For the text-containing cell, return its midpoint in (x, y) coordinate format. 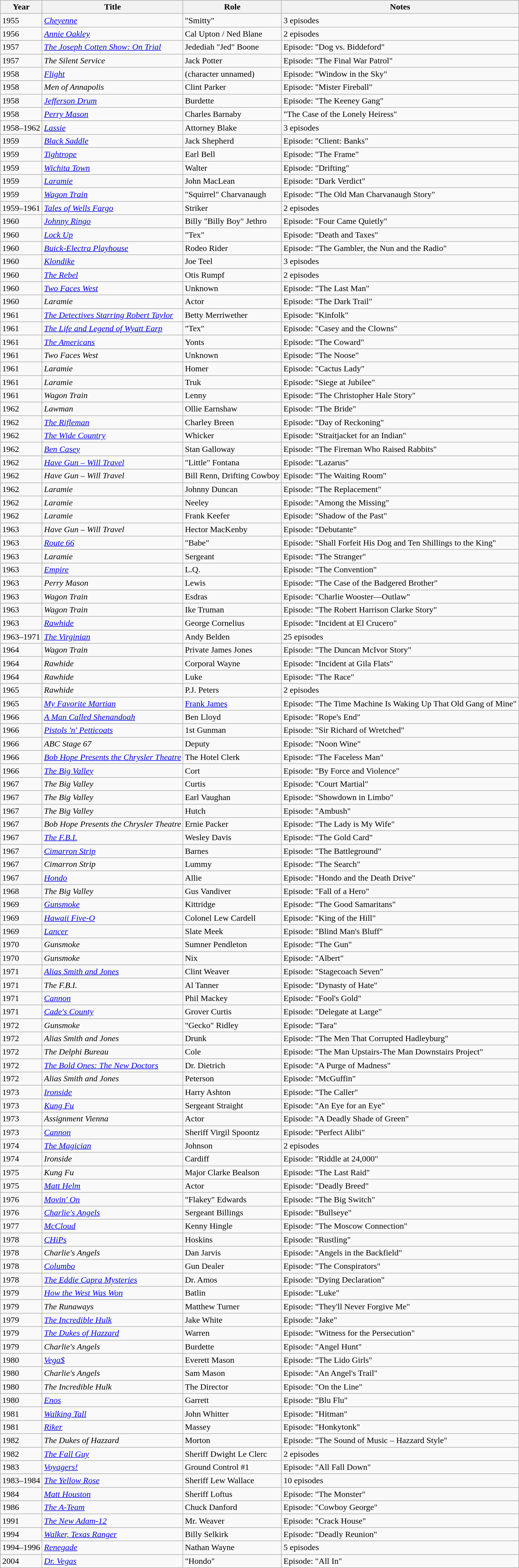
"Smitty" (232, 20)
Ben Casey (113, 449)
Ike Truman (232, 610)
Episode: "A Deadly Shade of Green" (400, 1119)
Sheriff Dwight Le Clerc (232, 1454)
Episode: "The Sound of Music – Hazzard Style" (400, 1440)
Episode: "Luke" (400, 1293)
Ollie Earnshaw (232, 409)
Charles Barnaby (232, 114)
Mr. Weaver (232, 1521)
Chuck Danford (232, 1507)
George Cornelius (232, 623)
Dr. Dietrich (232, 1065)
"The Case of the Lonely Heiress" (400, 114)
Role (232, 7)
Episode: "A Purge of Madness" (400, 1065)
Episode: "The Replacement" (400, 489)
1983–1984 (21, 1481)
Deputy (232, 744)
10 episodes (400, 1481)
Lassie (113, 127)
"Flakey" Edwards (232, 1199)
John Whitter (232, 1413)
1977 (21, 1226)
Johnson (232, 1146)
Slate Meek (232, 931)
Corporal Wayne (232, 663)
My Favorite Martian (113, 704)
Dr. Amos (232, 1280)
Matt Helm (113, 1186)
Truk (232, 382)
Episode: "The Big Switch" (400, 1199)
Andy Belden (232, 637)
Episode: "Four Came Quietly" (400, 221)
Episode: "Court Martial" (400, 784)
Year (21, 7)
1963–1971 (21, 637)
Ernie Packer (232, 824)
The Delphi Bureau (113, 1052)
Episode: "Drifting" (400, 168)
CHiPs (113, 1239)
The Hotel Clerk (232, 757)
2004 (21, 1561)
Gus Vandiver (232, 891)
Black Saddle (113, 141)
The Life and Legend of Wyatt Earp (113, 328)
Episode: "Cowboy George" (400, 1507)
Kenny Hingle (232, 1226)
Episode: "The Christopher Hale Story" (400, 396)
Wesley Davis (232, 838)
Episode: "Client: Banks" (400, 141)
Episode: "Angels in the Backfield" (400, 1253)
Cal Upton / Ned Blane (232, 34)
Kittridge (232, 905)
Barnes (232, 851)
Flight (113, 74)
Episode: "Deadly Breed" (400, 1186)
Episode: "Kinfolk" (400, 315)
Lock Up (113, 235)
Episode: "The Old Man Charvanaugh Story" (400, 195)
Lancer (113, 931)
Episode: "Among the Missing" (400, 503)
Episode: "Siege at Jubilee" (400, 382)
Hawaii Five-O (113, 918)
The New Adam-12 (113, 1521)
Betty Merriwether (232, 315)
Ground Control #1 (232, 1467)
Episode: "The Men That Corrupted Hadleyburg" (400, 1039)
Episode: "Mister Fireball" (400, 87)
Walker, Texas Ranger (113, 1534)
1958–1962 (21, 127)
Columbo (113, 1266)
Episode: "Debutante" (400, 529)
Episode: "Lazarus" (400, 462)
Episode: "Charlie Wooster—Outlaw" (400, 597)
Cole (232, 1052)
5 episodes (400, 1548)
1986 (21, 1507)
Episode: "Delegate at Large" (400, 1012)
Episode: "The Stranger" (400, 556)
Episode: "The Frame" (400, 154)
ABC Stage 67 (113, 744)
Episode: "By Force and Violence" (400, 770)
1st Gunman (232, 730)
Hector MacKenby (232, 529)
Walking Tall (113, 1413)
Episode: "Blu Flu" (400, 1400)
Episode: "Dark Verdict" (400, 181)
The Detectives Starring Robert Taylor (113, 315)
A Man Called Shenandoah (113, 717)
L.Q. (232, 569)
Title (113, 7)
Episode: "Stagecoach Seven" (400, 971)
John MacLean (232, 181)
Episode: "Albert" (400, 958)
Private James Jones (232, 650)
Sam Mason (232, 1373)
Episode: "The Robert Harrison Clarke Story" (400, 610)
Cade's County (113, 1012)
Episode: "Honkytonk" (400, 1427)
Episode: "Jake" (400, 1320)
Notes (400, 7)
Lewis (232, 583)
Homer (232, 369)
Annie Oakley (113, 34)
Episode: "Sir Richard of Wretched" (400, 730)
Luke (232, 677)
Harry Ashton (232, 1092)
Episode: "Noon Wine" (400, 744)
Empire (113, 569)
Jack Shepherd (232, 141)
Episode: "The Caller" (400, 1092)
Dr. Vegas (113, 1561)
Lenny (232, 396)
Episode: "The Lady is My Wife" (400, 824)
Charley Breen (232, 422)
Earl Bell (232, 154)
Route 66 (113, 543)
Episode: "The Case of the Badgered Brother" (400, 583)
Sheriff Loftus (232, 1494)
Episode: "The Time Machine Is Waking Up That Old Gang of Mine" (400, 704)
Jake White (232, 1320)
Sergeant Straight (232, 1106)
Episode: "Showdown in Limbo" (400, 797)
The Fall Guy (113, 1454)
Sergeant Billings (232, 1213)
Batlin (232, 1293)
1968 (21, 891)
Episode: "Shadow of the Past" (400, 516)
Nix (232, 958)
Episode: "The Lido Girls" (400, 1360)
Matthew Turner (232, 1306)
Yonts (232, 342)
1983 (21, 1467)
Episode: "Casey and the Clowns" (400, 328)
Episode: "Fool's Gold" (400, 998)
Episode: "All Fall Down" (400, 1467)
Ben Lloyd (232, 717)
Episode: "Dog vs. Biddeford" (400, 47)
Episode: "Fall of a Hero" (400, 891)
How the West Was Won (113, 1293)
Episode: "The Waiting Room" (400, 476)
Episode: "The Duncan McIvor Story" (400, 650)
Pistols 'n' Petticoats (113, 730)
Riker (113, 1427)
Episode: "The Battleground" (400, 851)
Episode: "The Conspirators" (400, 1266)
Earl Vaughan (232, 797)
Episode: "Dying Declaration" (400, 1280)
Episode: "Hitman" (400, 1413)
Cheyenne (113, 20)
Episode: "The Last Raid" (400, 1172)
Major Clarke Bealson (232, 1172)
Episode: "The Monster" (400, 1494)
Joe Teel (232, 262)
The Joseph Cotten Show: On Trial (113, 47)
Renegade (113, 1548)
Attorney Blake (232, 127)
Episode: "All In" (400, 1561)
Dan Jarvis (232, 1253)
Episode: "Witness for the Persecution" (400, 1333)
Episode: "Dynasty of Hate" (400, 985)
"Little" Fontana (232, 462)
Episode: "The Dark Trail" (400, 302)
Lawman (113, 409)
Episode: "Incident at Gila Flats" (400, 663)
Johnny Ringo (113, 221)
Episode: "The Final War Patrol" (400, 61)
Warren (232, 1333)
Episode: "Hondo and the Death Drive" (400, 878)
Episode: "Bullseye" (400, 1213)
Episode: "Riddle at 24,000" (400, 1159)
Episode: "The Good Samaritans" (400, 905)
Frank James (232, 704)
Episode: "An Angel's Trail" (400, 1373)
Esdras (232, 597)
The Americans (113, 342)
Allie (232, 878)
Episode: "Crack House" (400, 1521)
Episode: "The Gun" (400, 945)
Episode: "Straitjacket for an Indian" (400, 436)
Tightrope (113, 154)
1984 (21, 1494)
Morton (232, 1440)
Stan Galloway (232, 449)
The Runaways (113, 1306)
Grover Curtis (232, 1012)
The Virginian (113, 637)
Tales of Wells Fargo (113, 208)
Episode: "The Man Upstairs-The Man Downstairs Project" (400, 1052)
Episode: "On the Line" (400, 1387)
Episode: "The Search" (400, 864)
Al Tanner (232, 985)
Episode: "Shall Forfeit His Dog and Ten Shillings to the King" (400, 543)
Episode: "Cactus Lady" (400, 369)
Episode: "The Noose" (400, 355)
Matt Houston (113, 1494)
Episode: "The Fireman Who Raised Rabbits" (400, 449)
Bill Renn, Drifting Cowboy (232, 476)
(character unnamed) (232, 74)
Hutch (232, 811)
"Babe" (232, 543)
Episode: "Deadly Reunion" (400, 1534)
The A-Team (113, 1507)
Billy Selkirk (232, 1534)
Sergeant (232, 556)
Clint Weaver (232, 971)
Wichita Town (113, 168)
The Director (232, 1387)
The Silent Service (113, 61)
Episode: "Blind Man's Bluff" (400, 931)
Episode: "The Faceless Man" (400, 757)
1956 (21, 34)
Gun Dealer (232, 1266)
Rodeo Rider (232, 248)
Movin' On (113, 1199)
The Yellow Rose (113, 1481)
Everett Mason (232, 1360)
Massey (232, 1427)
Voyagers! (113, 1467)
The Rifleman (113, 422)
Neeley (232, 503)
Striker (232, 208)
Episode: "Rope's End" (400, 717)
Jedediah "Jed" Boone (232, 47)
Enos (113, 1400)
1994 (21, 1534)
Walter (232, 168)
Colonel Lew Cardell (232, 918)
25 episodes (400, 637)
Episode: "Perfect Alibi" (400, 1132)
McCloud (113, 1226)
Episode: "They'll Never Forgive Me" (400, 1306)
"Hondo" (232, 1561)
Episode: "Window in the Sky" (400, 74)
Garrett (232, 1400)
Klondike (113, 262)
Episode: "Tara" (400, 1025)
Jack Potter (232, 61)
Episode: "An Eye for an Eye" (400, 1106)
Nathan Wayne (232, 1548)
1955 (21, 20)
Drunk (232, 1039)
Hondo (113, 878)
Episode: "Rustling" (400, 1239)
Episode: "Death and Taxes" (400, 235)
Men of Annapolis (113, 87)
The Magician (113, 1146)
Episode: "The Race" (400, 677)
P.J. Peters (232, 690)
Otis Rumpf (232, 275)
Episode: "The Gambler, the Nun and the Radio" (400, 248)
Sumner Pendleton (232, 945)
1994–1996 (21, 1548)
1959–1961 (21, 208)
Episode: "King of the Hill" (400, 918)
The Bold Ones: The New Doctors (113, 1065)
The Rebel (113, 275)
Frank Keefer (232, 516)
The Eddie Capra Mysteries (113, 1280)
Sheriff Lew Wallace (232, 1481)
Episode: "The Gold Card" (400, 838)
"Gecko" Ridley (232, 1025)
Sheriff Virgil Spoontz (232, 1132)
Clint Parker (232, 87)
Episode: "The Moscow Connection" (400, 1226)
Hoskins (232, 1239)
Episode: "The Last Man" (400, 288)
Episode: "The Coward" (400, 342)
Billy "Billy Boy" Jethro (232, 221)
Episode: "The Bride" (400, 409)
Episode: "Incident at El Crucero" (400, 623)
Episode: "The Convention" (400, 569)
"Squirrel" Charvanaugh (232, 195)
Phil Mackey (232, 998)
Lummy (232, 864)
Episode: "The Keeney Gang" (400, 101)
Buick-Electra Playhouse (113, 248)
Cort (232, 770)
Curtis (232, 784)
Episode: "McGuffin" (400, 1079)
Episode: "Day of Reckoning" (400, 422)
Whicker (232, 436)
Assignment Vienna (113, 1119)
The Wide Country (113, 436)
Vega$ (113, 1360)
Cardiff (232, 1159)
Jefferson Drum (113, 101)
1991 (21, 1521)
Peterson (232, 1079)
Johnny Duncan (232, 489)
Episode: "Angel Hunt" (400, 1347)
Episode: "Ambush" (400, 811)
